Capture the cell that displays the provided text and extract its (X, Y) central coordinate. 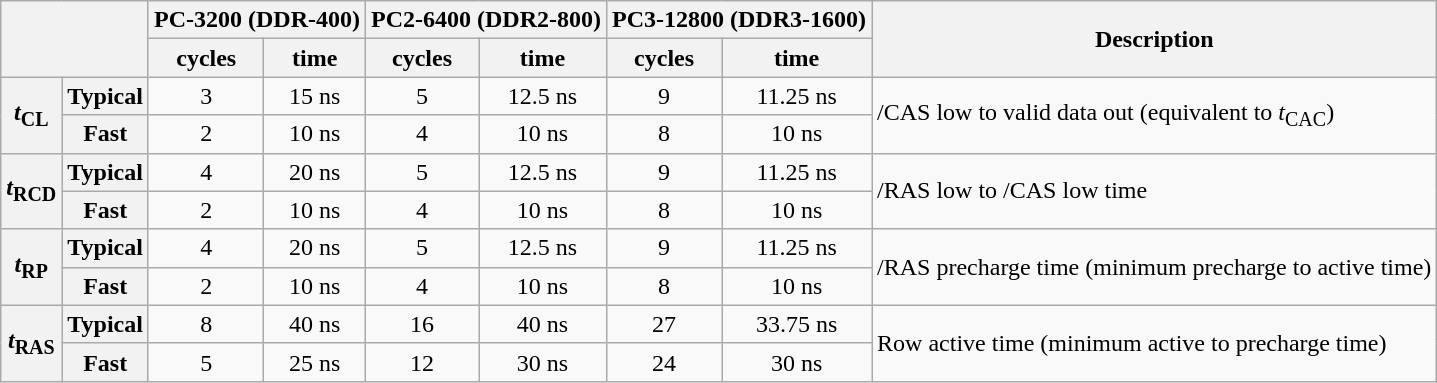
PC-3200 (DDR-400) (256, 20)
tRCD (32, 191)
tCL (32, 115)
33.75 ns (797, 324)
/RAS precharge time (minimum precharge to active time) (1154, 267)
25 ns (315, 362)
PC2-6400 (DDR2-800) (486, 20)
tRP (32, 267)
16 (422, 324)
3 (206, 96)
24 (664, 362)
Row active time (minimum active to precharge time) (1154, 343)
/CAS low to valid data out (equivalent to tCAC) (1154, 115)
PC3-12800 (DDR3-1600) (740, 20)
tRAS (32, 343)
15 ns (315, 96)
Description (1154, 39)
27 (664, 324)
/RAS low to /CAS low time (1154, 191)
12 (422, 362)
